Pinpoint the cell where the given text exists, returning its [x, y] midpoint coordinate. 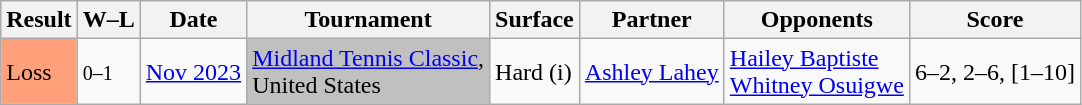
Midland Tennis Classic, United States [368, 72]
Score [994, 20]
Surface [535, 20]
6–2, 2–6, [1–10] [994, 72]
Date [193, 20]
Hailey Baptiste Whitney Osuigwe [816, 72]
Result [39, 20]
Loss [39, 72]
Opponents [816, 20]
Hard (i) [535, 72]
W–L [108, 20]
Partner [652, 20]
Ashley Lahey [652, 72]
Tournament [368, 20]
Nov 2023 [193, 72]
0–1 [108, 72]
